Return the (X, Y) coordinate for the center point of the cell that contains the specified text.  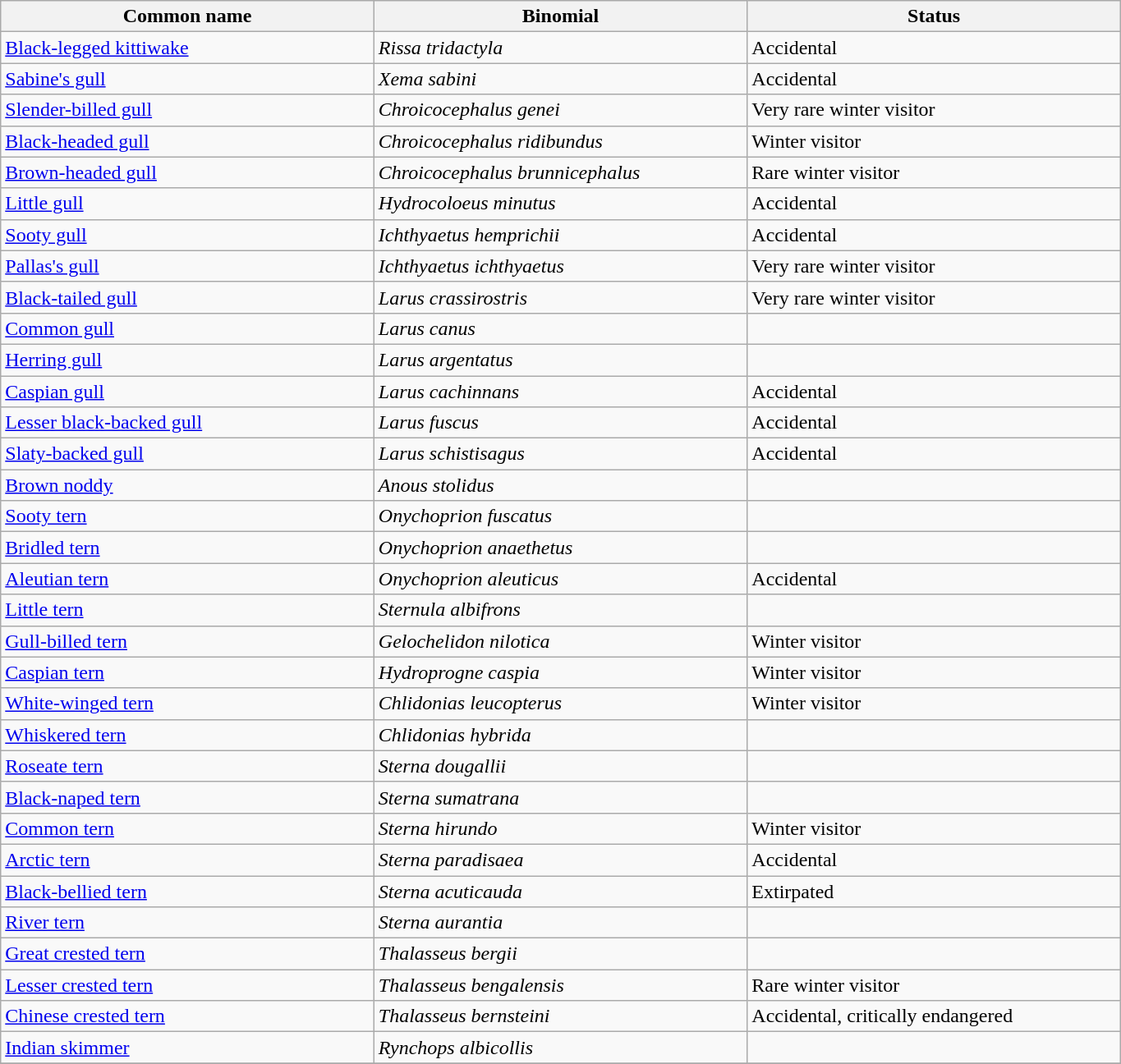
Chroicocephalus ridibundus (560, 141)
Chlidonias leucopterus (560, 704)
Ichthyaetus hemprichii (560, 235)
Whiskered tern (187, 735)
Sterna dougallii (560, 766)
Chroicocephalus genei (560, 110)
Hydroprogne caspia (560, 672)
Accidental, critically endangered (935, 1016)
Chinese crested tern (187, 1016)
Status (935, 16)
Sterna aurantia (560, 923)
Onychoprion aleuticus (560, 579)
Chlidonias hybrida (560, 735)
Sterna paradisaea (560, 860)
Xema sabini (560, 79)
Black-headed gull (187, 141)
Larus cachinnans (560, 392)
Binomial (560, 16)
Slender-billed gull (187, 110)
Aleutian tern (187, 579)
Larus fuscus (560, 423)
Black-bellied tern (187, 891)
Sabine's gull (187, 79)
Caspian gull (187, 392)
Sooty gull (187, 235)
Rynchops albicollis (560, 1048)
Larus canus (560, 328)
Chroicocephalus brunnicephalus (560, 172)
Sterna hirundo (560, 828)
Black-legged kittiwake (187, 48)
Indian skimmer (187, 1048)
Rissa tridactyla (560, 48)
Common name (187, 16)
Hydrocoloeus minutus (560, 204)
Gelochelidon nilotica (560, 641)
Lesser black-backed gull (187, 423)
Onychoprion anaethetus (560, 548)
Gull-billed tern (187, 641)
Little gull (187, 204)
Sterna acuticauda (560, 891)
Pallas's gull (187, 266)
Common gull (187, 328)
Brown noddy (187, 485)
Little tern (187, 610)
Brown-headed gull (187, 172)
Thalasseus bernsteini (560, 1016)
Bridled tern (187, 548)
Extirpated (935, 891)
Slaty-backed gull (187, 454)
Onychoprion fuscatus (560, 516)
Ichthyaetus ichthyaetus (560, 266)
Roseate tern (187, 766)
White-winged tern (187, 704)
Herring gull (187, 360)
Black-tailed gull (187, 297)
River tern (187, 923)
Larus schistisagus (560, 454)
Larus crassirostris (560, 297)
Anous stolidus (560, 485)
Sooty tern (187, 516)
Lesser crested tern (187, 985)
Arctic tern (187, 860)
Thalasseus bergii (560, 954)
Great crested tern (187, 954)
Caspian tern (187, 672)
Black-naped tern (187, 797)
Sternula albifrons (560, 610)
Common tern (187, 828)
Thalasseus bengalensis (560, 985)
Sterna sumatrana (560, 797)
Larus argentatus (560, 360)
